Pinpoint the cell where the given text exists, returning its (x, y) midpoint coordinate. 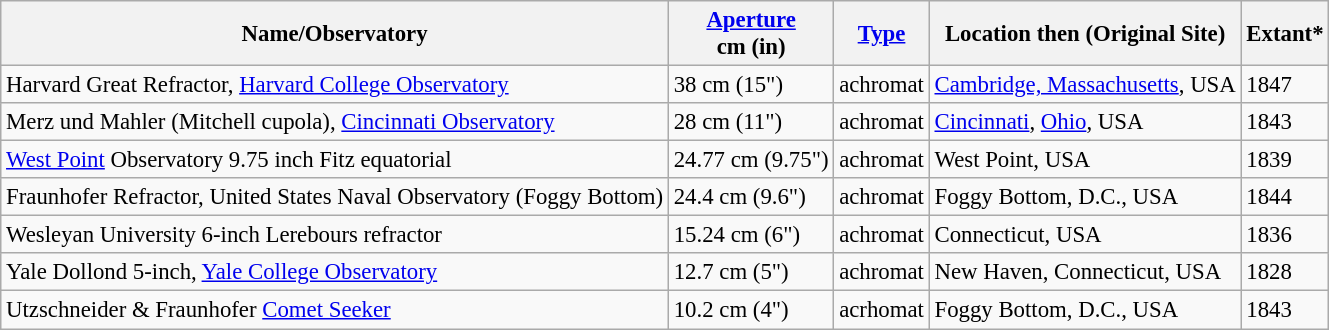
Utzschneider & Fraunhofer Comet Seeker (335, 310)
24.77 cm (9.75") (750, 160)
Name/Observatory (335, 34)
Location then (Original Site) (1085, 34)
1836 (1285, 235)
Fraunhofer Refractor, United States Naval Observatory (Foggy Bottom) (335, 197)
Aperture cm (in) (750, 34)
1839 (1285, 160)
Connecticut, USA (1085, 235)
Harvard Great Refractor, Harvard College Observatory (335, 85)
Cincinnati, Ohio, USA (1085, 122)
1847 (1285, 85)
12.7 cm (5") (750, 273)
28 cm (11") (750, 122)
West Point Observatory 9.75 inch Fitz equatorial (335, 160)
Wesleyan University 6-inch Lerebours refractor (335, 235)
West Point, USA (1085, 160)
15.24 cm (6") (750, 235)
24.4 cm (9.6") (750, 197)
1828 (1285, 273)
38 cm (15") (750, 85)
Cambridge, Massachusetts, USA (1085, 85)
Yale Dollond 5-inch, Yale College Observatory (335, 273)
Extant* (1285, 34)
Merz und Mahler (Mitchell cupola), Cincinnati Observatory (335, 122)
Type (882, 34)
acrhomat (882, 310)
New Haven, Connecticut, USA (1085, 273)
1844 (1285, 197)
10.2 cm (4") (750, 310)
